Return [x, y] of the center of cell containing provided text 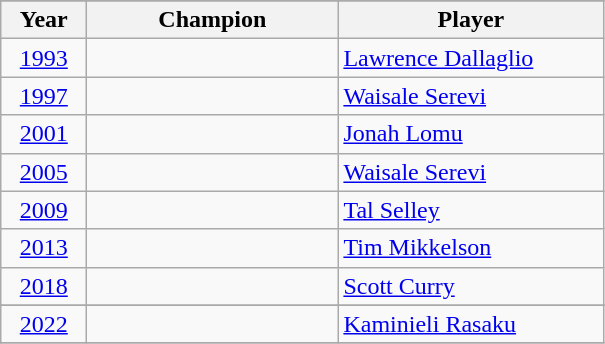
Tim Mikkelson [471, 248]
Year [44, 20]
Tal Selley [471, 210]
Scott Curry [471, 286]
2009 [44, 210]
2022 [44, 324]
Champion [212, 20]
2005 [44, 172]
1997 [44, 96]
2018 [44, 286]
2001 [44, 134]
2013 [44, 248]
Player [471, 20]
1993 [44, 58]
Lawrence Dallaglio [471, 58]
Kaminieli Rasaku [471, 324]
Jonah Lomu [471, 134]
